Output the (X, Y) coordinate of the center of the cell containing the given text.  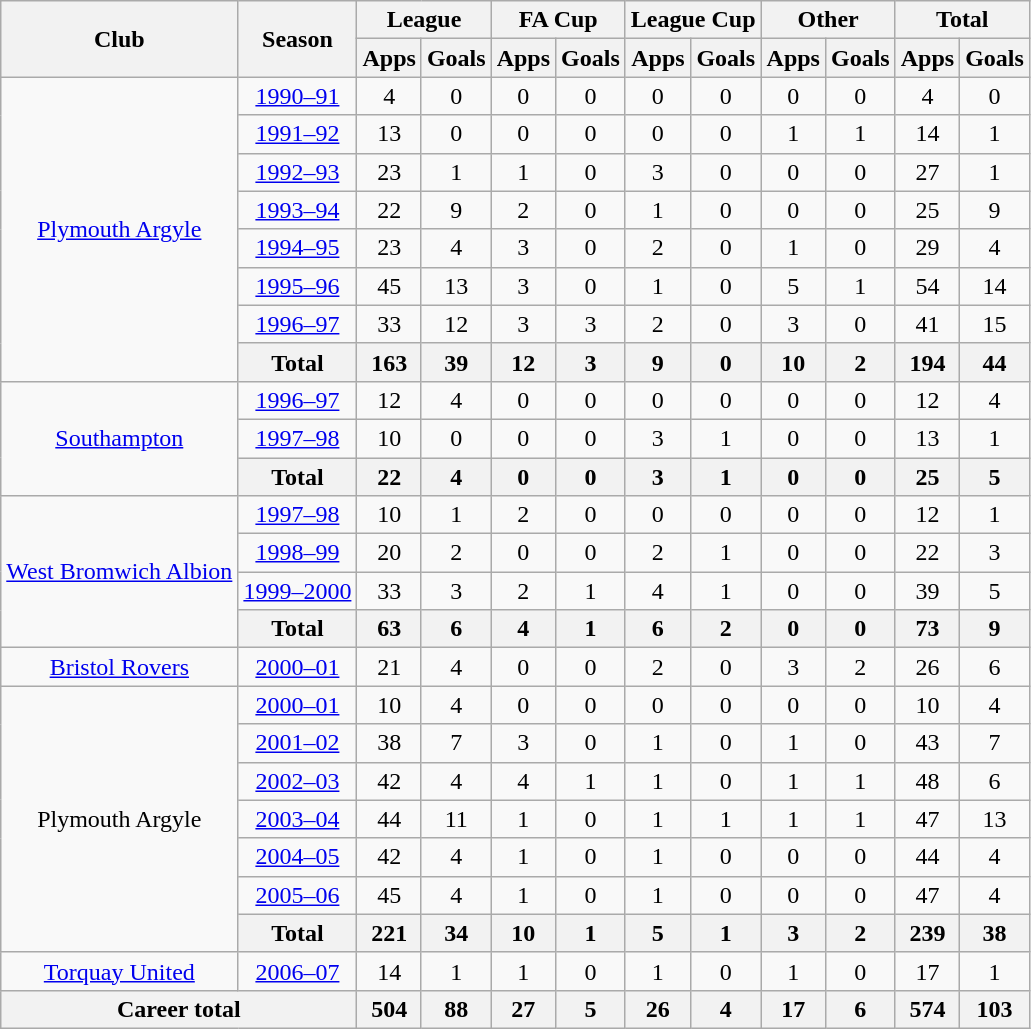
Torquay United (120, 971)
2003–04 (298, 819)
1994–95 (298, 248)
239 (927, 933)
Career total (179, 1009)
1998–99 (298, 553)
League Cup (693, 20)
504 (389, 1009)
29 (927, 248)
1992–93 (298, 172)
15 (995, 324)
73 (927, 629)
103 (995, 1009)
FA Cup (558, 20)
1991–92 (298, 134)
88 (456, 1009)
West Bromwich Albion (120, 572)
1993–94 (298, 210)
2002–03 (298, 781)
34 (456, 933)
Bristol Rovers (120, 667)
574 (927, 1009)
1999–2000 (298, 591)
1990–91 (298, 96)
2004–05 (298, 857)
48 (927, 781)
Season (298, 39)
221 (389, 933)
11 (456, 819)
Other (828, 20)
21 (389, 667)
Club (120, 39)
20 (389, 553)
194 (927, 362)
Southampton (120, 438)
1995–96 (298, 286)
63 (389, 629)
163 (389, 362)
League (424, 20)
43 (927, 743)
41 (927, 324)
2001–02 (298, 743)
2005–06 (298, 895)
2006–07 (298, 971)
54 (927, 286)
